Find where the given text appears and provide that cell's center as [X, Y] coordinate. 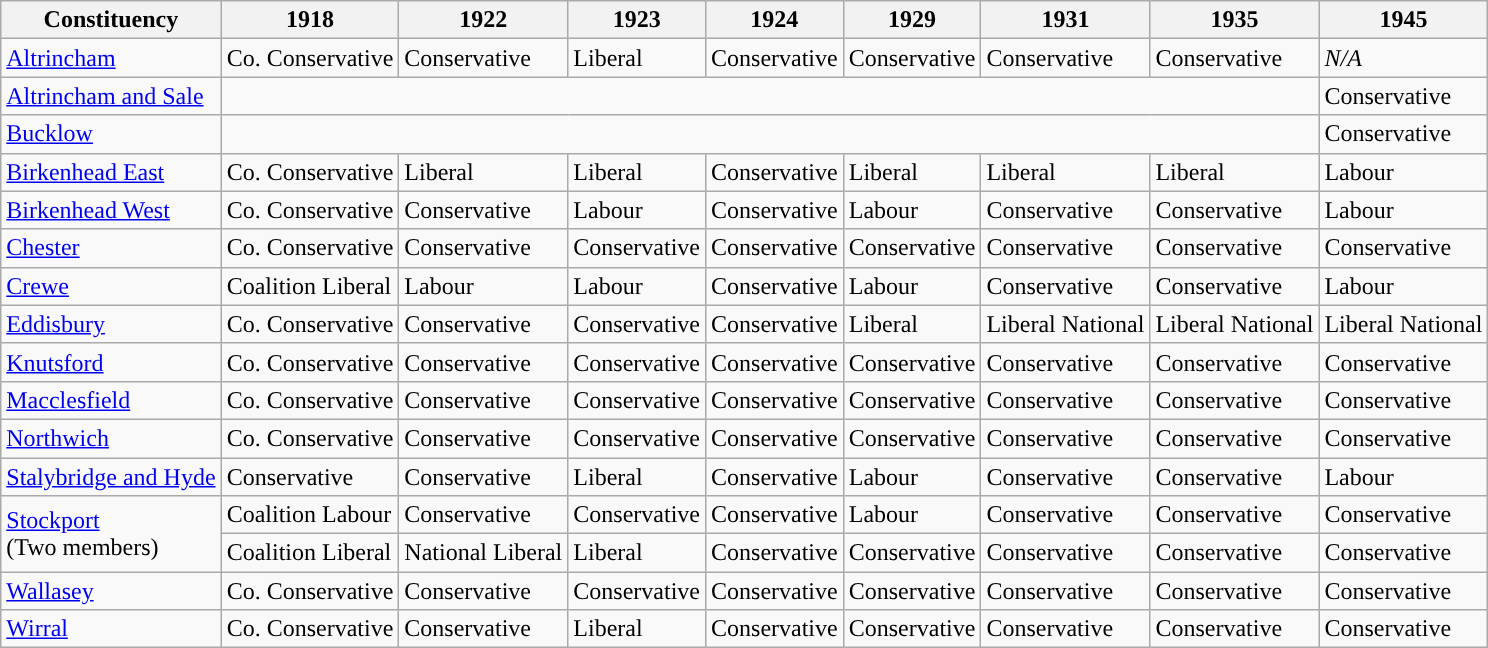
National Liberal [484, 553]
N/A [1404, 58]
Stalybridge and Hyde [111, 477]
Altrincham and Sale [111, 96]
Birkenhead West [111, 210]
Chester [111, 248]
Altrincham [111, 58]
1924 [775, 20]
1918 [310, 20]
Wirral [111, 629]
Northwich [111, 438]
Coalition Labour [310, 515]
Crewe [111, 286]
1922 [484, 20]
Constituency [111, 20]
1929 [912, 20]
Stockport(Two members) [111, 534]
Wallasey [111, 591]
Eddisbury [111, 324]
1935 [1234, 20]
1923 [637, 20]
Macclesfield [111, 400]
Knutsford [111, 362]
Birkenhead East [111, 172]
1931 [1066, 20]
1945 [1404, 20]
Bucklow [111, 134]
